Locate the cell with the specified text and output its [x, y] center coordinate. 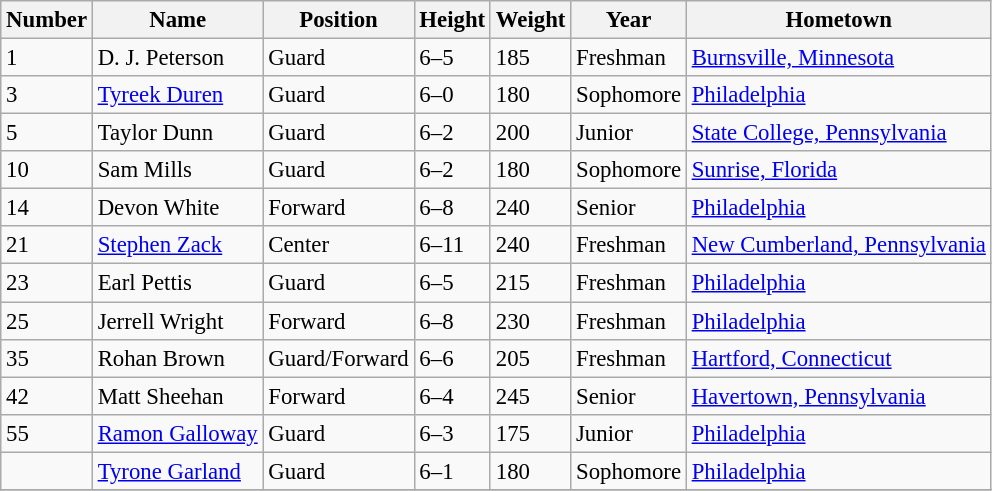
Taylor Dunn [178, 133]
Tyrone Garland [178, 471]
Number [47, 20]
55 [47, 433]
Sunrise, Florida [838, 170]
Guard/Forward [338, 358]
Tyreek Duren [178, 95]
215 [530, 283]
Rohan Brown [178, 358]
6–11 [452, 245]
New Cumberland, Pennsylvania [838, 245]
42 [47, 396]
205 [530, 358]
1 [47, 58]
6–6 [452, 358]
Hometown [838, 20]
Earl Pettis [178, 283]
Height [452, 20]
6–3 [452, 433]
6–1 [452, 471]
185 [530, 58]
Jerrell Wright [178, 321]
245 [530, 396]
Sam Mills [178, 170]
200 [530, 133]
10 [47, 170]
D. J. Peterson [178, 58]
Devon White [178, 208]
Weight [530, 20]
Position [338, 20]
21 [47, 245]
230 [530, 321]
Hartford, Connecticut [838, 358]
3 [47, 95]
Burnsville, Minnesota [838, 58]
35 [47, 358]
Name [178, 20]
Matt Sheehan [178, 396]
25 [47, 321]
Center [338, 245]
23 [47, 283]
Havertown, Pennsylvania [838, 396]
State College, Pennsylvania [838, 133]
Year [629, 20]
5 [47, 133]
Stephen Zack [178, 245]
6–4 [452, 396]
6–0 [452, 95]
175 [530, 433]
14 [47, 208]
Ramon Galloway [178, 433]
